Extract the (X, Y) coordinate from the center of the cell holding the provided text.  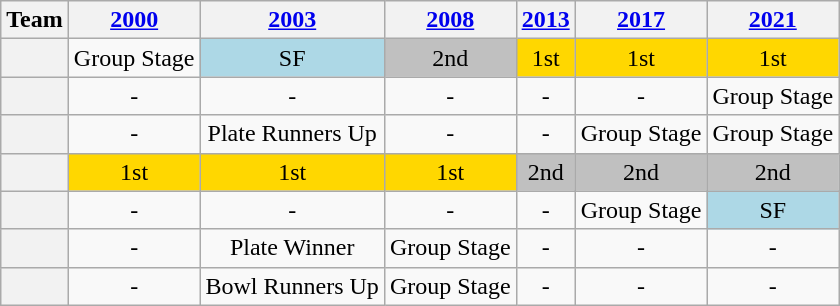
2017 (641, 20)
2008 (450, 20)
2021 (773, 20)
Plate Runners Up (292, 134)
Plate Winner (292, 248)
2003 (292, 20)
Team (35, 20)
2013 (546, 20)
2000 (134, 20)
Bowl Runners Up (292, 286)
